Find where the given text appears and provide that cell's center as [x, y] coordinate. 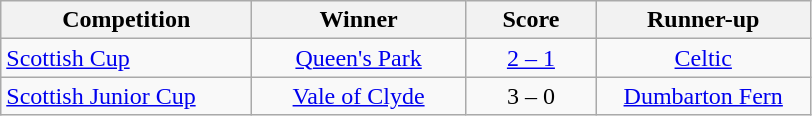
2 – 1 [530, 58]
Winner [359, 20]
Vale of Clyde [359, 96]
Score [530, 20]
Competition [126, 20]
3 – 0 [530, 96]
Dumbarton Fern [703, 96]
Scottish Cup [126, 58]
Scottish Junior Cup [126, 96]
Celtic [703, 58]
Queen's Park [359, 58]
Runner-up [703, 20]
